Return (x, y) of the center of cell containing provided text 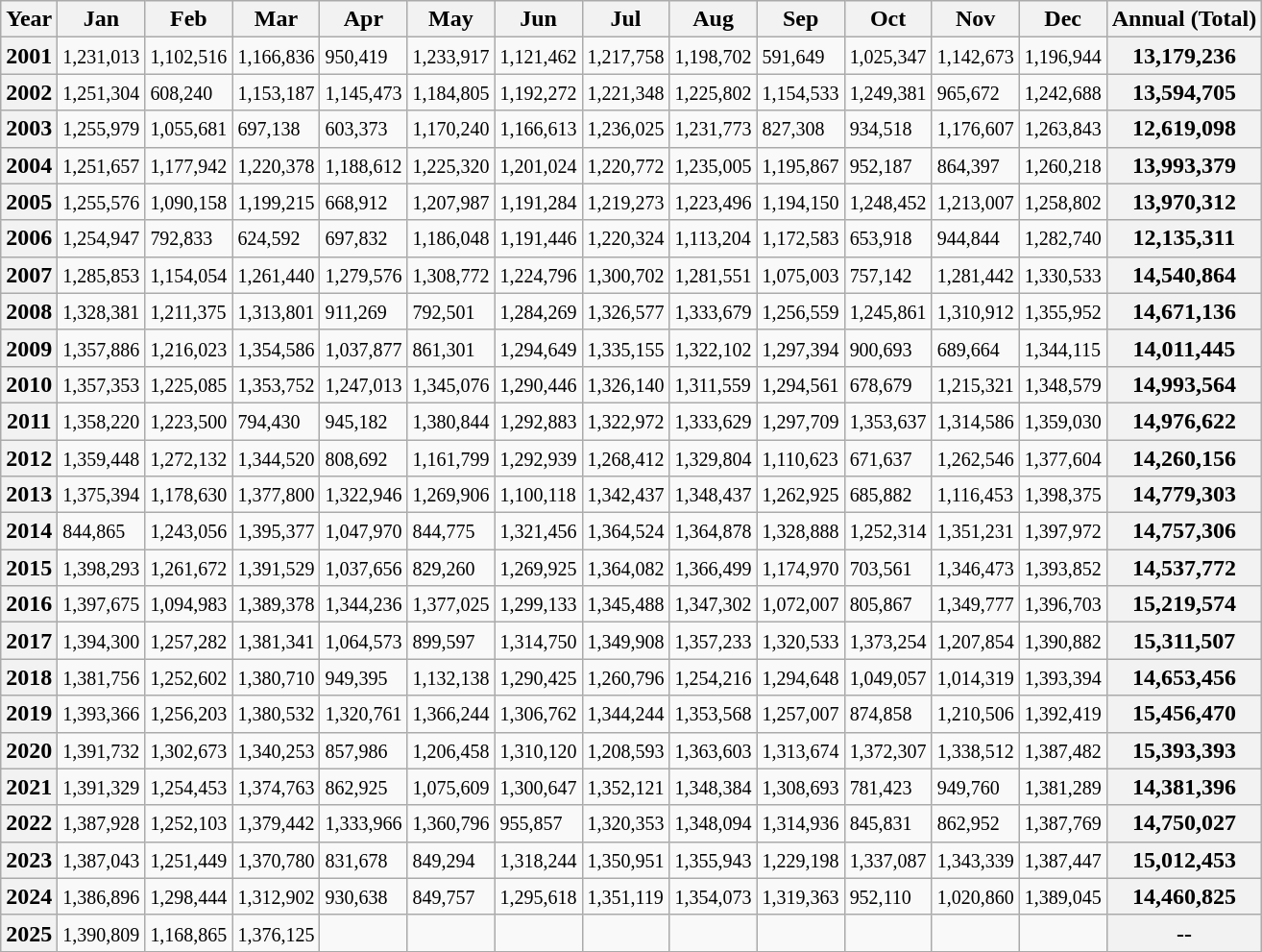
1,300,647 (538, 787)
1,174,970 (801, 568)
949,760 (976, 787)
1,344,520 (277, 458)
1,094,983 (188, 604)
1,236,025 (626, 129)
1,389,045 (1062, 896)
2013 (29, 495)
1,343,339 (976, 860)
1,322,946 (363, 495)
1,397,972 (1062, 531)
1,110,623 (801, 458)
1,359,030 (1062, 421)
911,269 (363, 311)
829,260 (451, 568)
1,357,886 (102, 348)
1,261,672 (188, 568)
849,757 (451, 896)
608,240 (188, 92)
1,100,118 (538, 495)
1,153,187 (277, 92)
2020 (29, 750)
1,390,809 (102, 933)
1,377,800 (277, 495)
1,257,007 (801, 714)
1,191,284 (538, 202)
1,335,155 (626, 348)
1,387,447 (1062, 860)
1,348,437 (713, 495)
1,251,657 (102, 165)
1,393,394 (1062, 677)
1,333,679 (713, 311)
1,014,319 (976, 677)
1,251,449 (188, 860)
2018 (29, 677)
1,191,446 (538, 238)
1,113,204 (713, 238)
1,188,612 (363, 165)
1,235,005 (713, 165)
1,391,329 (102, 787)
678,679 (887, 384)
1,308,693 (801, 787)
1,353,568 (713, 714)
1,020,860 (976, 896)
2025 (29, 933)
1,349,908 (626, 641)
1,272,132 (188, 458)
1,102,516 (188, 56)
1,364,524 (626, 531)
1,318,244 (538, 860)
1,351,231 (976, 531)
1,258,802 (1062, 202)
1,154,054 (188, 275)
1,219,273 (626, 202)
2005 (29, 202)
14,671,136 (1184, 311)
1,075,609 (451, 787)
13,993,379 (1184, 165)
1,290,446 (538, 384)
1,269,925 (538, 568)
1,260,796 (626, 677)
1,306,762 (538, 714)
1,224,796 (538, 275)
1,225,802 (713, 92)
1,166,613 (538, 129)
1,166,836 (277, 56)
1,380,710 (277, 677)
1,355,952 (1062, 311)
2003 (29, 129)
1,346,473 (976, 568)
1,345,488 (626, 604)
1,252,103 (188, 823)
1,262,546 (976, 458)
1,121,462 (538, 56)
1,366,244 (451, 714)
1,298,444 (188, 896)
Jan (102, 19)
1,215,321 (976, 384)
1,132,138 (451, 677)
1,381,289 (1062, 787)
1,292,939 (538, 458)
1,337,087 (887, 860)
1,116,453 (976, 495)
1,168,865 (188, 933)
703,561 (887, 568)
1,297,394 (801, 348)
805,867 (887, 604)
1,314,586 (976, 421)
1,225,085 (188, 384)
794,430 (277, 421)
808,692 (363, 458)
2007 (29, 275)
1,377,025 (451, 604)
2022 (29, 823)
1,322,102 (713, 348)
Oct (887, 19)
1,342,437 (626, 495)
1,037,656 (363, 568)
1,330,533 (1062, 275)
862,952 (976, 823)
1,322,972 (626, 421)
1,172,583 (801, 238)
2010 (29, 384)
1,255,576 (102, 202)
844,775 (451, 531)
1,199,215 (277, 202)
14,779,303 (1184, 495)
13,179,236 (1184, 56)
1,294,648 (801, 677)
1,357,353 (102, 384)
1,333,966 (363, 823)
1,372,307 (887, 750)
1,387,928 (102, 823)
1,049,057 (887, 677)
952,110 (887, 896)
685,882 (887, 495)
1,329,804 (713, 458)
827,308 (801, 129)
1,320,353 (626, 823)
14,653,456 (1184, 677)
14,460,825 (1184, 896)
861,301 (451, 348)
831,678 (363, 860)
1,220,324 (626, 238)
1,311,559 (713, 384)
15,012,453 (1184, 860)
1,055,681 (188, 129)
1,391,732 (102, 750)
Aug (713, 19)
1,321,456 (538, 531)
1,357,233 (713, 641)
1,314,936 (801, 823)
Dec (1062, 19)
1,351,119 (626, 896)
1,257,282 (188, 641)
1,233,917 (451, 56)
1,282,740 (1062, 238)
849,294 (451, 860)
1,221,348 (626, 92)
14,011,445 (1184, 348)
1,387,043 (102, 860)
1,220,772 (626, 165)
603,373 (363, 129)
12,135,311 (1184, 238)
1,229,198 (801, 860)
697,832 (363, 238)
792,501 (451, 311)
1,338,512 (976, 750)
1,312,902 (277, 896)
1,377,604 (1062, 458)
1,176,607 (976, 129)
1,248,452 (887, 202)
-- (1184, 933)
1,380,532 (277, 714)
697,138 (277, 129)
1,213,007 (976, 202)
1,075,003 (801, 275)
2021 (29, 787)
14,993,564 (1184, 384)
2024 (29, 896)
1,292,883 (538, 421)
1,177,942 (188, 165)
668,912 (363, 202)
1,201,024 (538, 165)
1,344,115 (1062, 348)
2002 (29, 92)
1,387,769 (1062, 823)
1,223,500 (188, 421)
1,196,944 (1062, 56)
1,220,378 (277, 165)
1,364,878 (713, 531)
1,319,363 (801, 896)
1,398,293 (102, 568)
1,314,750 (538, 641)
1,285,853 (102, 275)
1,348,579 (1062, 384)
Apr (363, 19)
1,072,007 (801, 604)
857,986 (363, 750)
14,381,396 (1184, 787)
Nov (976, 19)
1,216,023 (188, 348)
2017 (29, 641)
1,310,120 (538, 750)
2019 (29, 714)
1,310,912 (976, 311)
624,592 (277, 238)
944,844 (976, 238)
1,300,702 (626, 275)
1,381,756 (102, 677)
952,187 (887, 165)
1,217,758 (626, 56)
1,186,048 (451, 238)
1,261,440 (277, 275)
1,145,473 (363, 92)
2008 (29, 311)
653,918 (887, 238)
1,211,375 (188, 311)
955,857 (538, 823)
900,693 (887, 348)
1,243,056 (188, 531)
Year (29, 19)
1,396,703 (1062, 604)
1,090,158 (188, 202)
14,537,772 (1184, 568)
1,353,752 (277, 384)
1,279,576 (363, 275)
1,387,482 (1062, 750)
1,254,453 (188, 787)
1,313,674 (801, 750)
Jun (538, 19)
1,389,378 (277, 604)
1,380,844 (451, 421)
1,231,013 (102, 56)
1,178,630 (188, 495)
757,142 (887, 275)
1,231,773 (713, 129)
1,207,987 (451, 202)
Jul (626, 19)
1,366,499 (713, 568)
934,518 (887, 129)
14,260,156 (1184, 458)
1,255,979 (102, 129)
1,376,125 (277, 933)
1,281,551 (713, 275)
1,170,240 (451, 129)
1,207,854 (976, 641)
Sep (801, 19)
1,037,877 (363, 348)
14,757,306 (1184, 531)
1,262,925 (801, 495)
1,269,906 (451, 495)
1,223,496 (713, 202)
1,395,377 (277, 531)
1,208,593 (626, 750)
1,349,777 (976, 604)
1,397,675 (102, 604)
1,284,269 (538, 311)
1,348,384 (713, 787)
1,247,013 (363, 384)
12,619,098 (1184, 129)
2009 (29, 348)
1,374,763 (277, 787)
15,393,393 (1184, 750)
1,344,236 (363, 604)
15,456,470 (1184, 714)
2014 (29, 531)
1,210,506 (976, 714)
1,254,216 (713, 677)
1,348,094 (713, 823)
1,354,073 (713, 896)
1,386,896 (102, 896)
1,295,618 (538, 896)
1,354,586 (277, 348)
930,638 (363, 896)
1,344,244 (626, 714)
14,976,622 (1184, 421)
1,345,076 (451, 384)
1,363,603 (713, 750)
1,340,253 (277, 750)
15,219,574 (1184, 604)
1,268,412 (626, 458)
1,299,133 (538, 604)
14,540,864 (1184, 275)
899,597 (451, 641)
1,225,320 (451, 165)
1,375,394 (102, 495)
1,381,341 (277, 641)
1,328,888 (801, 531)
1,302,673 (188, 750)
14,750,027 (1184, 823)
1,320,533 (801, 641)
1,353,637 (887, 421)
1,249,381 (887, 92)
862,925 (363, 787)
1,064,573 (363, 641)
15,311,507 (1184, 641)
2015 (29, 568)
1,393,366 (102, 714)
874,858 (887, 714)
950,419 (363, 56)
1,379,442 (277, 823)
792,833 (188, 238)
1,251,304 (102, 92)
1,154,533 (801, 92)
1,161,799 (451, 458)
1,242,688 (1062, 92)
1,320,761 (363, 714)
2006 (29, 238)
2011 (29, 421)
1,256,559 (801, 311)
13,594,705 (1184, 92)
2023 (29, 860)
1,195,867 (801, 165)
1,398,375 (1062, 495)
1,333,629 (713, 421)
1,252,314 (887, 531)
1,328,381 (102, 311)
1,359,448 (102, 458)
1,355,943 (713, 860)
Mar (277, 19)
1,206,458 (451, 750)
1,370,780 (277, 860)
965,672 (976, 92)
844,865 (102, 531)
689,664 (976, 348)
1,290,425 (538, 677)
1,308,772 (451, 275)
1,373,254 (887, 641)
1,392,419 (1062, 714)
1,245,861 (887, 311)
1,352,121 (626, 787)
671,637 (887, 458)
1,260,218 (1062, 165)
1,326,140 (626, 384)
13,970,312 (1184, 202)
2004 (29, 165)
1,350,951 (626, 860)
591,649 (801, 56)
1,347,302 (713, 604)
864,397 (976, 165)
1,391,529 (277, 568)
1,364,082 (626, 568)
1,297,709 (801, 421)
1,393,852 (1062, 568)
1,192,272 (538, 92)
781,423 (887, 787)
1,294,649 (538, 348)
2016 (29, 604)
845,831 (887, 823)
1,281,442 (976, 275)
1,194,150 (801, 202)
1,252,602 (188, 677)
May (451, 19)
1,184,805 (451, 92)
2001 (29, 56)
1,263,843 (1062, 129)
Feb (188, 19)
Annual (Total) (1184, 19)
1,390,882 (1062, 641)
1,198,702 (713, 56)
1,025,347 (887, 56)
1,294,561 (801, 384)
1,360,796 (451, 823)
949,395 (363, 677)
1,256,203 (188, 714)
1,394,300 (102, 641)
945,182 (363, 421)
1,254,947 (102, 238)
1,326,577 (626, 311)
1,313,801 (277, 311)
2012 (29, 458)
1,047,970 (363, 531)
1,142,673 (976, 56)
1,358,220 (102, 421)
